Return the (x, y) coordinate for the center point of the cell that contains the specified text.  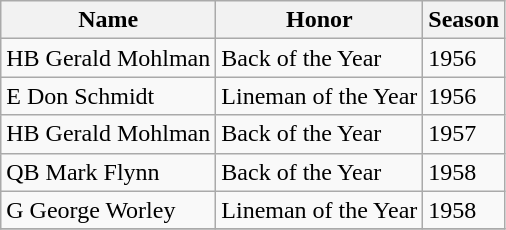
QB Mark Flynn (108, 172)
E Don Schmidt (108, 96)
1957 (464, 134)
Honor (320, 20)
G George Worley (108, 210)
Name (108, 20)
Season (464, 20)
